Extract the [x, y] coordinate from the center of the cell holding the provided text.  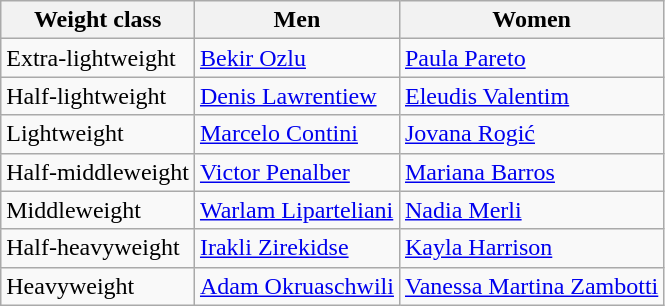
Irakli Zirekidse [296, 248]
Men [296, 20]
Middleweight [98, 210]
Eleudis Valentim [531, 96]
Nadia Merli [531, 210]
Weight class [98, 20]
Vanessa Martina Zambotti [531, 286]
Marcelo Contini [296, 134]
Adam Okruaschwili [296, 286]
Jovana Rogić [531, 134]
Half-heavyweight [98, 248]
Mariana Barros [531, 172]
Women [531, 20]
Paula Pareto [531, 58]
Half-lightweight [98, 96]
Denis Lawrentiew [296, 96]
Victor Penalber [296, 172]
Bekir Ozlu [296, 58]
Kayla Harrison [531, 248]
Warlam Liparteliani [296, 210]
Heavyweight [98, 286]
Extra-lightweight [98, 58]
Lightweight [98, 134]
Half-middleweight [98, 172]
